Search for the cell housing the specified text and yield its (x, y) center coordinate. 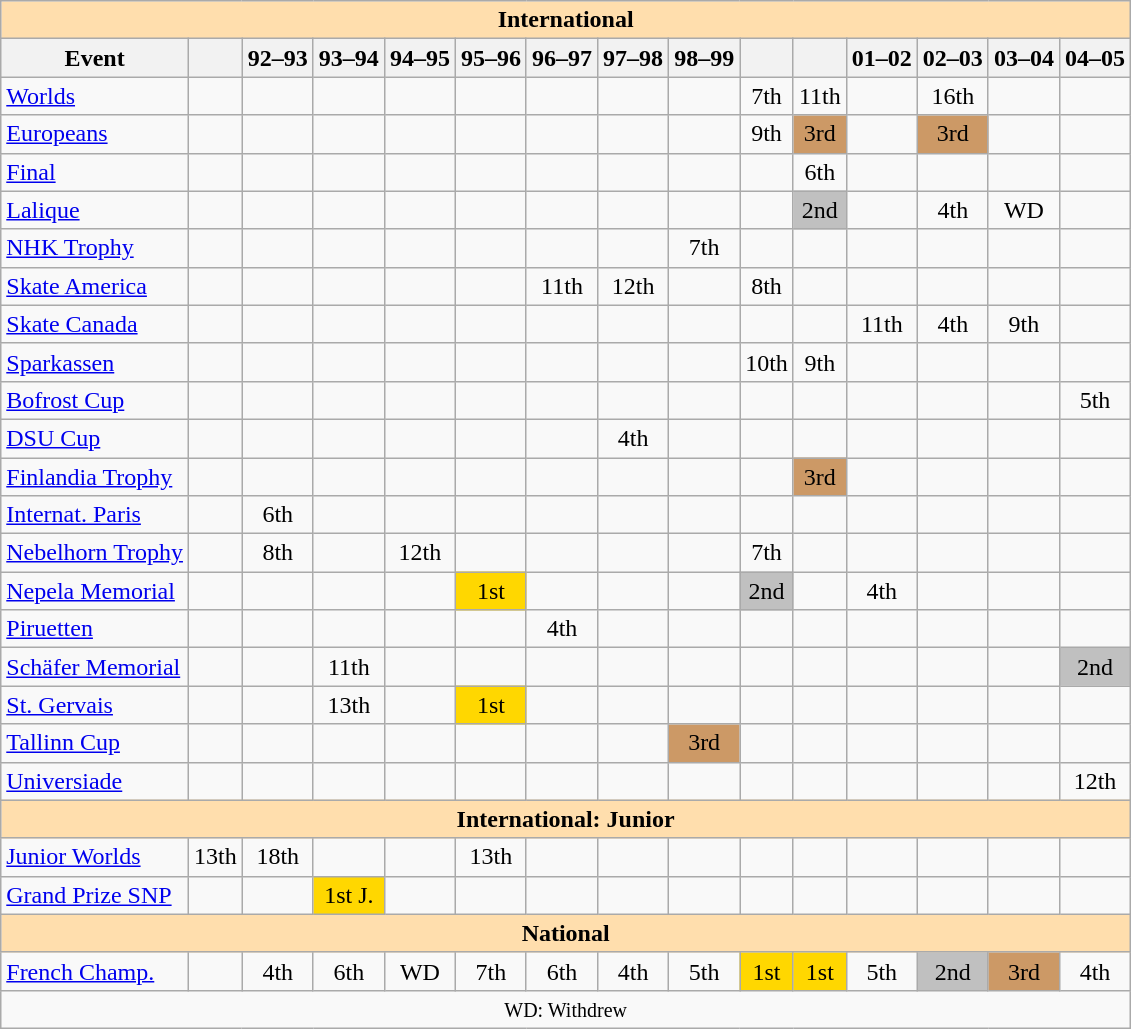
Sparkassen (95, 362)
Tallinn Cup (95, 743)
NHK Trophy (95, 248)
97–98 (634, 58)
Europeans (95, 134)
1st J. (348, 895)
16th (952, 96)
International: Junior (566, 819)
98–99 (704, 58)
Skate America (95, 286)
Lalique (95, 210)
02–03 (952, 58)
Internat. Paris (95, 515)
93–94 (348, 58)
Finlandia Trophy (95, 477)
WD: Withdrew (566, 1009)
95–96 (490, 58)
96–97 (562, 58)
94–95 (420, 58)
National (566, 933)
Nepela Memorial (95, 591)
St. Gervais (95, 705)
Final (95, 172)
04–05 (1094, 58)
01–02 (882, 58)
Universiade (95, 781)
03–04 (1024, 58)
International (566, 20)
Nebelhorn Trophy (95, 553)
Event (95, 58)
Junior Worlds (95, 857)
DSU Cup (95, 438)
Bofrost Cup (95, 400)
Skate Canada (95, 324)
18th (278, 857)
Grand Prize SNP (95, 895)
92–93 (278, 58)
Piruetten (95, 629)
French Champ. (95, 971)
Schäfer Memorial (95, 667)
Worlds (95, 96)
10th (767, 362)
